Locate the cell with the specified text and output its (x, y) center coordinate. 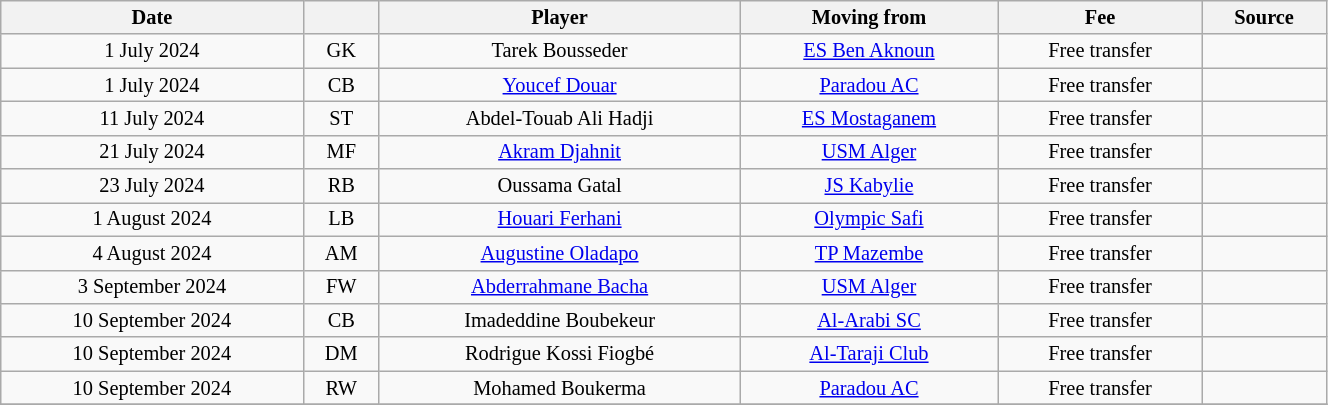
Player (559, 17)
Date (152, 17)
Source (1264, 17)
Akram Djahnit (559, 152)
Imadeddine Boubekeur (559, 320)
MF (341, 152)
Tarek Bousseder (559, 51)
Olympic Safi (870, 219)
Rodrigue Kossi Fiogbé (559, 354)
FW (341, 287)
RW (341, 388)
23 July 2024 (152, 186)
Moving from (870, 17)
Abdel-Touab Ali Hadji (559, 118)
AM (341, 253)
4 August 2024 (152, 253)
Youcef Douar (559, 85)
ES Ben Aknoun (870, 51)
ES Mostaganem (870, 118)
Fee (1100, 17)
Houari Ferhani (559, 219)
RB (341, 186)
Augustine Oladapo (559, 253)
11 July 2024 (152, 118)
ST (341, 118)
3 September 2024 (152, 287)
Abderrahmane Bacha (559, 287)
GK (341, 51)
Al-Taraji Club (870, 354)
TP Mazembe (870, 253)
LB (341, 219)
Oussama Gatal (559, 186)
21 July 2024 (152, 152)
Mohamed Boukerma (559, 388)
1 August 2024 (152, 219)
Al-Arabi SC (870, 320)
DM (341, 354)
JS Kabylie (870, 186)
